Determine the (x, y) coordinate at the center of the cell enclosing the given text.  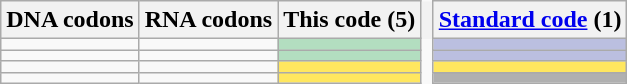
RNA codons (208, 20)
This code (5) (350, 20)
DNA codons (70, 20)
Standard code (1) (530, 20)
